From the cell containing the given text, extract its center point as [x, y] coordinate. 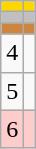
6 [12, 129]
5 [12, 91]
4 [12, 53]
